Return (x, y) of the center of cell containing provided text 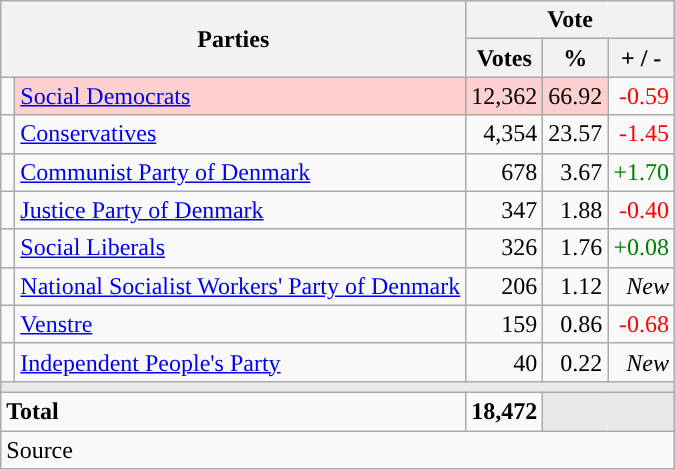
% (576, 58)
+ / - (642, 58)
Source (338, 449)
Social Liberals (240, 248)
18,472 (504, 411)
1.12 (576, 286)
1.88 (576, 210)
1.76 (576, 248)
-0.40 (642, 210)
Total (234, 411)
40 (504, 362)
Social Democrats (240, 96)
3.67 (576, 172)
Communist Party of Denmark (240, 172)
Independent People's Party (240, 362)
347 (504, 210)
159 (504, 324)
0.22 (576, 362)
326 (504, 248)
Venstre (240, 324)
Parties (234, 39)
+0.08 (642, 248)
Conservatives (240, 134)
-0.59 (642, 96)
12,362 (504, 96)
66.92 (576, 96)
0.86 (576, 324)
Justice Party of Denmark (240, 210)
206 (504, 286)
Votes (504, 58)
National Socialist Workers' Party of Denmark (240, 286)
-1.45 (642, 134)
4,354 (504, 134)
-0.68 (642, 324)
23.57 (576, 134)
Vote (570, 20)
678 (504, 172)
+1.70 (642, 172)
